Locate the cell with the specified text and output its [X, Y] center coordinate. 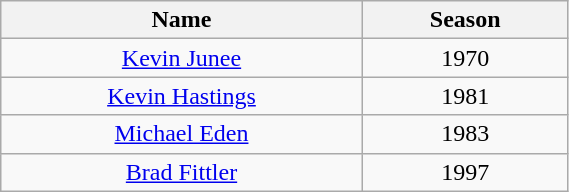
Kevin Junee [182, 58]
Season [465, 20]
Brad Fittler [182, 172]
1970 [465, 58]
Michael Eden [182, 134]
1997 [465, 172]
Name [182, 20]
1983 [465, 134]
1981 [465, 96]
Kevin Hastings [182, 96]
